Identify which cell holds the provided text, then report its [x, y] central coordinate. 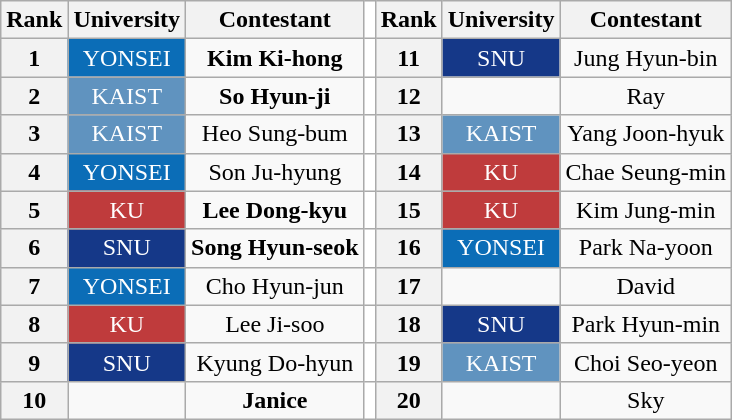
15 [408, 210]
Chae Seung-min [646, 172]
10 [34, 400]
6 [34, 248]
2 [34, 96]
Jung Hyun-bin [646, 58]
Kyung Do-hyun [275, 362]
Yang Joon-hyuk [646, 134]
So Hyun-ji [275, 96]
13 [408, 134]
14 [408, 172]
Janice [275, 400]
7 [34, 286]
Sky [646, 400]
Park Hyun-min [646, 324]
5 [34, 210]
20 [408, 400]
1 [34, 58]
19 [408, 362]
3 [34, 134]
16 [408, 248]
Cho Hyun-jun [275, 286]
Kim Jung-min [646, 210]
Heo Sung-bum [275, 134]
Son Ju-hyung [275, 172]
11 [408, 58]
4 [34, 172]
8 [34, 324]
Lee Ji-soo [275, 324]
David [646, 286]
Song Hyun-seok [275, 248]
18 [408, 324]
17 [408, 286]
Lee Dong-kyu [275, 210]
Park Na-yoon [646, 248]
Ray [646, 96]
Kim Ki-hong [275, 58]
Choi Seo-yeon [646, 362]
9 [34, 362]
12 [408, 96]
